Pinpoint the cell where the given text exists, returning its (x, y) midpoint coordinate. 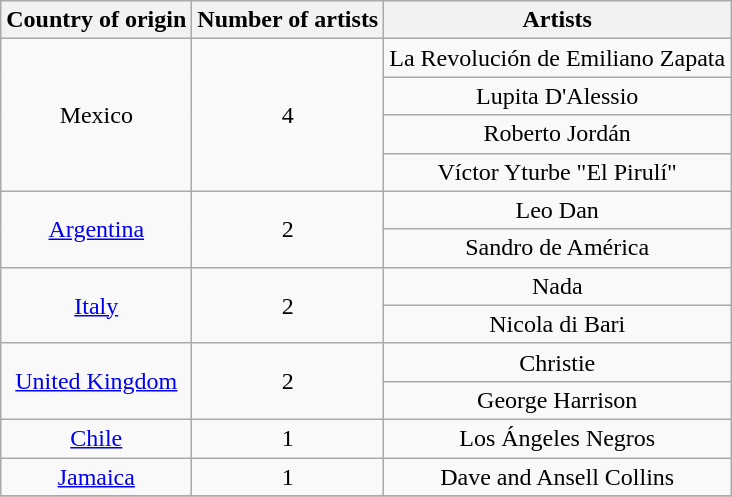
Country of origin (96, 20)
United Kingdom (96, 381)
Christie (558, 362)
Chile (96, 438)
Leo Dan (558, 210)
Lupita D'Alessio (558, 96)
Nada (558, 286)
Dave and Ansell Collins (558, 477)
Artists (558, 20)
Víctor Yturbe "El Pirulí" (558, 172)
Argentina (96, 229)
Roberto Jordán (558, 134)
4 (288, 115)
Los Ángeles Negros (558, 438)
Sandro de América (558, 248)
La Revolución de Emiliano Zapata (558, 58)
Mexico (96, 115)
Nicola di Bari (558, 324)
Italy (96, 305)
Jamaica (96, 477)
Number of artists (288, 20)
George Harrison (558, 400)
